Detect which cell encompasses the target text, then output its [x, y] center coordinate. 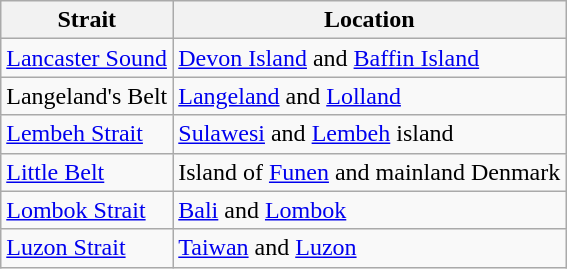
Island of Funen and mainland Denmark [370, 172]
Little Belt [87, 172]
Location [370, 20]
Sulawesi and Lembeh island [370, 134]
Langeland's Belt [87, 96]
Bali and Lombok [370, 210]
Lancaster Sound [87, 58]
Lembeh Strait [87, 134]
Taiwan and Luzon [370, 248]
Luzon Strait [87, 248]
Langeland and Lolland [370, 96]
Strait [87, 20]
Devon Island and Baffin Island [370, 58]
Lombok Strait [87, 210]
